Search for the cell housing the specified text and yield its (x, y) center coordinate. 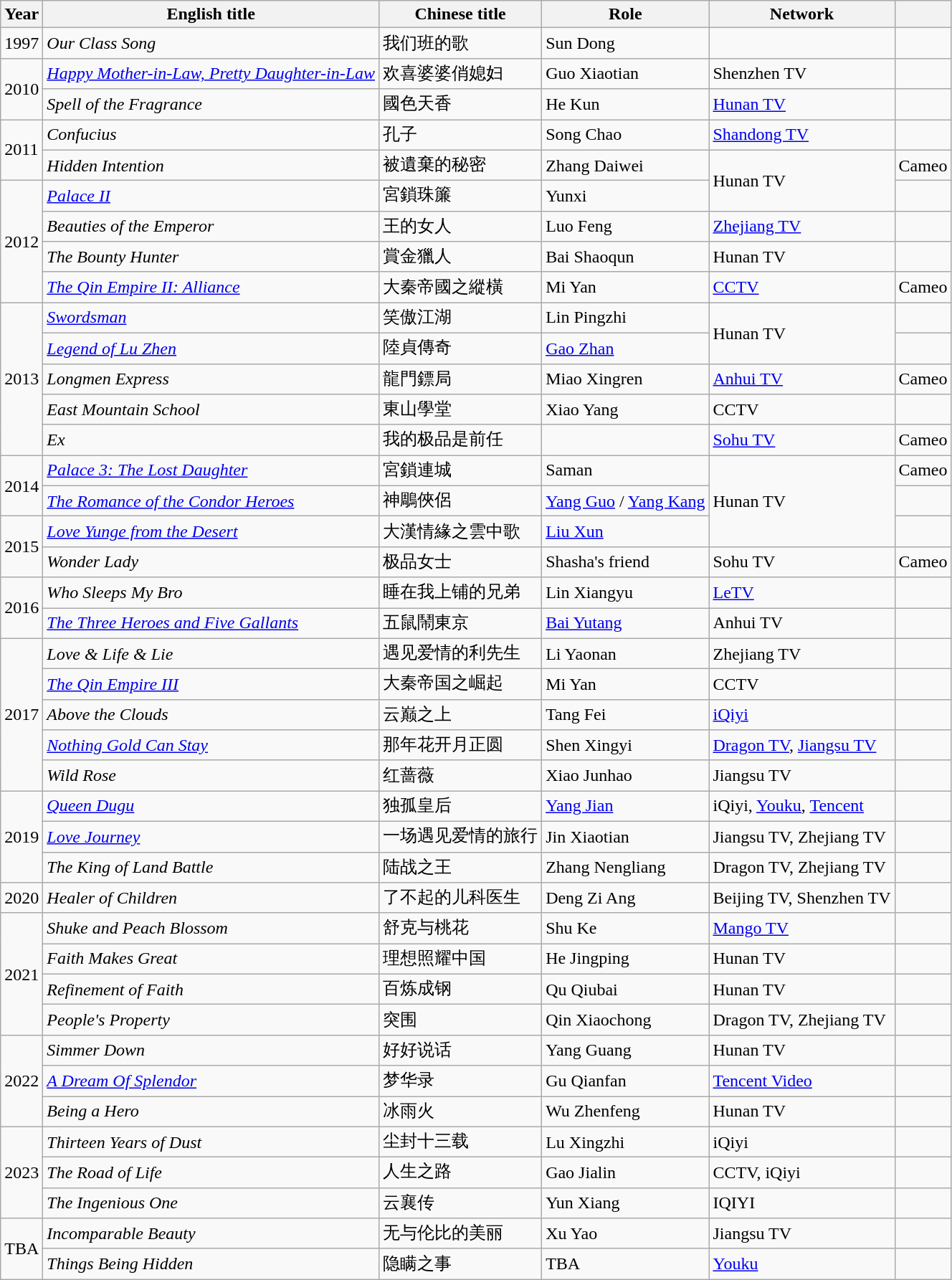
Xiao Junhao (625, 776)
Deng Zi Ang (625, 898)
极品女士 (460, 562)
笑傲江湖 (460, 318)
了不起的儿科医生 (460, 898)
人生之路 (460, 1173)
宮鎖連城 (460, 470)
Things Being Hidden (211, 1264)
陆战之王 (460, 868)
2016 (22, 608)
我们班的歌 (460, 43)
Gu Qianfan (625, 1081)
Zhang Nengliang (625, 868)
Jiangsu TV, Zhejiang TV (801, 836)
iQiyi, Youku, Tencent (801, 806)
孔子 (460, 135)
云巅之上 (460, 714)
舒克与桃花 (460, 928)
2020 (22, 898)
Zhang Daiwei (625, 165)
Sun Dong (625, 43)
Faith Makes Great (211, 959)
2010 (22, 89)
LeTV (801, 592)
遇见爱情的利先生 (460, 654)
Beauties of the Emperor (211, 227)
Tang Fei (625, 714)
Song Chao (625, 135)
Miao Xingren (625, 379)
Wild Rose (211, 776)
People's Property (211, 1020)
Beijing TV, Shenzhen TV (801, 898)
East Mountain School (211, 410)
Queen Dugu (211, 806)
Refinement of Faith (211, 990)
The Three Heroes and Five Gallants (211, 624)
Swordsman (211, 318)
Legend of Lu Zhen (211, 349)
Saman (625, 470)
龍門鏢局 (460, 379)
2013 (22, 379)
Gao Zhan (625, 349)
理想照耀中国 (460, 959)
Year (22, 14)
Yang Guang (625, 1050)
Lu Xingzhi (625, 1142)
Liu Xun (625, 532)
冰雨火 (460, 1111)
The Bounty Hunter (211, 257)
The Ingenious One (211, 1203)
隐瞒之事 (460, 1264)
Bai Shaoqun (625, 257)
Mango TV (801, 928)
Palace 3: The Lost Daughter (211, 470)
云襄传 (460, 1203)
突围 (460, 1020)
Gao Jialin (625, 1173)
2017 (22, 714)
Yunxi (625, 196)
陸貞傳奇 (460, 349)
Nothing Gold Can Stay (211, 746)
2011 (22, 149)
Love & Life & Lie (211, 654)
Ex (211, 440)
Shuke and Peach Blossom (211, 928)
好好说话 (460, 1050)
Qin Xiaochong (625, 1020)
百炼成钢 (460, 990)
Above the Clouds (211, 714)
尘封十三载 (460, 1142)
Incomparable Beauty (211, 1233)
Our Class Song (211, 43)
2021 (22, 974)
睡在我上铺的兄弟 (460, 592)
國色天香 (460, 105)
The King of Land Battle (211, 868)
Love Yunge from the Desert (211, 532)
Love Journey (211, 836)
Being a Hero (211, 1111)
Who Sleeps My Bro (211, 592)
2015 (22, 546)
Qu Qiubai (625, 990)
神鵰俠侶 (460, 501)
Spell of the Fragrance (211, 105)
English title (211, 14)
CCTV, iQiyi (801, 1173)
Li Yaonan (625, 654)
Xu Yao (625, 1233)
王的女人 (460, 227)
Confucius (211, 135)
Longmen Express (211, 379)
1997 (22, 43)
Healer of Children (211, 898)
大秦帝国之崛起 (460, 684)
東山學堂 (460, 410)
Simmer Down (211, 1050)
被遺棄的秘密 (460, 165)
独孤皇后 (460, 806)
大秦帝國之縱橫 (460, 287)
欢喜婆婆俏媳妇 (460, 73)
那年花开月正圆 (460, 746)
宮鎖珠簾 (460, 196)
Dragon TV, Jiangsu TV (801, 746)
Wonder Lady (211, 562)
Happy Mother-in-Law, Pretty Daughter-in-Law (211, 73)
The Qin Empire II: Alliance (211, 287)
Role (625, 14)
2014 (22, 486)
Tencent Video (801, 1081)
红蔷薇 (460, 776)
大漢情緣之雲中歌 (460, 532)
无与伦比的美丽 (460, 1233)
Chinese title (460, 14)
Shenzhen TV (801, 73)
2022 (22, 1081)
The Road of Life (211, 1173)
Guo Xiaotian (625, 73)
2012 (22, 242)
Palace II (211, 196)
Yang Guo / Yang Kang (625, 501)
Shasha's friend (625, 562)
Bai Yutang (625, 624)
Youku (801, 1264)
Lin Xiangyu (625, 592)
賞金獵人 (460, 257)
The Qin Empire III (211, 684)
一场遇见爱情的旅行 (460, 836)
Jin Xiaotian (625, 836)
Network (801, 14)
Hidden Intention (211, 165)
Shen Xingyi (625, 746)
Yun Xiang (625, 1203)
A Dream Of Splendor (211, 1081)
The Romance of the Condor Heroes (211, 501)
Wu Zhenfeng (625, 1111)
Xiao Yang (625, 410)
五鼠鬧東京 (460, 624)
Yang Jian (625, 806)
我的极品是前任 (460, 440)
Luo Feng (625, 227)
He Kun (625, 105)
2019 (22, 837)
梦华录 (460, 1081)
Thirteen Years of Dust (211, 1142)
Lin Pingzhi (625, 318)
Shu Ke (625, 928)
He Jingping (625, 959)
Shandong TV (801, 135)
2023 (22, 1172)
IQIYI (801, 1203)
